Return the (X, Y) coordinate for the center point of the cell that contains the specified text.  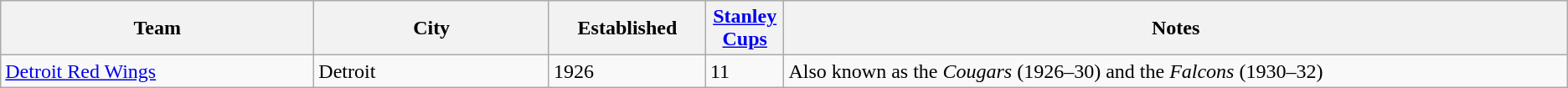
Detroit Red Wings (157, 71)
Stanley Cups (745, 28)
11 (745, 71)
Notes (1176, 28)
Also known as the Cougars (1926–30) and the Falcons (1930–32) (1176, 71)
Team (157, 28)
Detroit (432, 71)
City (432, 28)
Established (627, 28)
1926 (627, 71)
